Scan for the cell matching the given text and deliver its [x, y] coordinate at center. 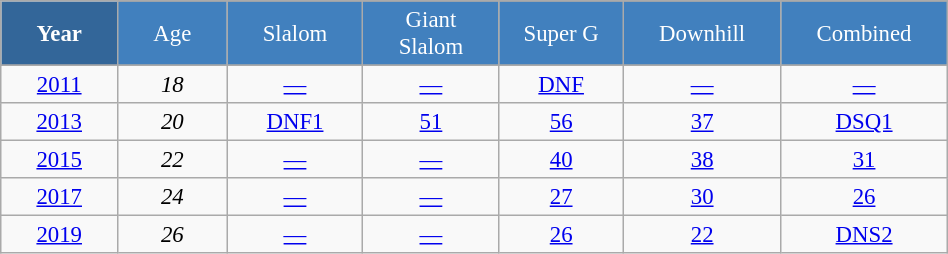
27 [562, 197]
2017 [60, 197]
37 [702, 122]
2011 [60, 85]
DNF [562, 85]
2019 [60, 235]
24 [172, 197]
18 [172, 85]
Downhill [702, 34]
DNF1 [295, 122]
DSQ1 [864, 122]
2013 [60, 122]
DNS2 [864, 235]
38 [702, 160]
51 [431, 122]
31 [864, 160]
GiantSlalom [431, 34]
Slalom [295, 34]
2015 [60, 160]
Year [60, 34]
40 [562, 160]
Combined [864, 34]
20 [172, 122]
Age [172, 34]
30 [702, 197]
56 [562, 122]
Super G [562, 34]
